Return (x, y) of the center of cell containing provided text 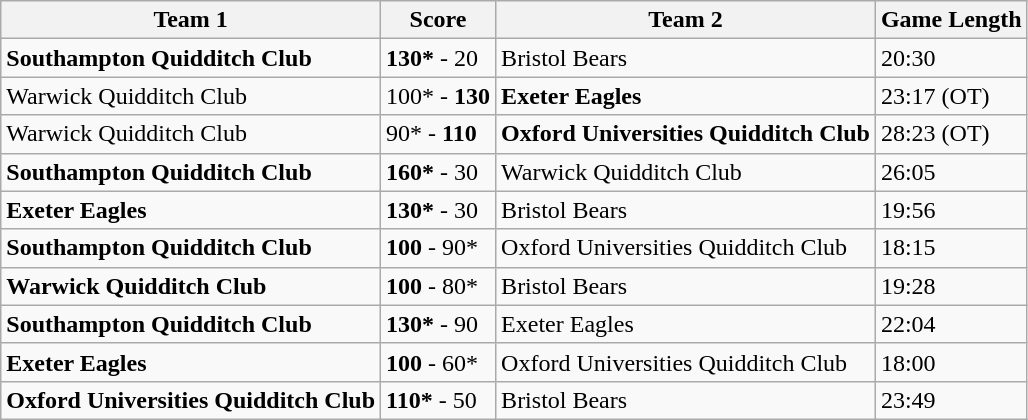
110* - 50 (438, 400)
28:23 (OT) (951, 134)
160* - 30 (438, 172)
Team 1 (191, 20)
Game Length (951, 20)
130* - 20 (438, 58)
130* - 30 (438, 210)
23:17 (OT) (951, 96)
Team 2 (686, 20)
22:04 (951, 324)
23:49 (951, 400)
100 - 60* (438, 362)
100 - 90* (438, 248)
Score (438, 20)
100* - 130 (438, 96)
20:30 (951, 58)
18:00 (951, 362)
130* - 90 (438, 324)
18:15 (951, 248)
90* - 110 (438, 134)
26:05 (951, 172)
100 - 80* (438, 286)
19:56 (951, 210)
19:28 (951, 286)
